Output the [X, Y] coordinate of the center of the cell containing the given text.  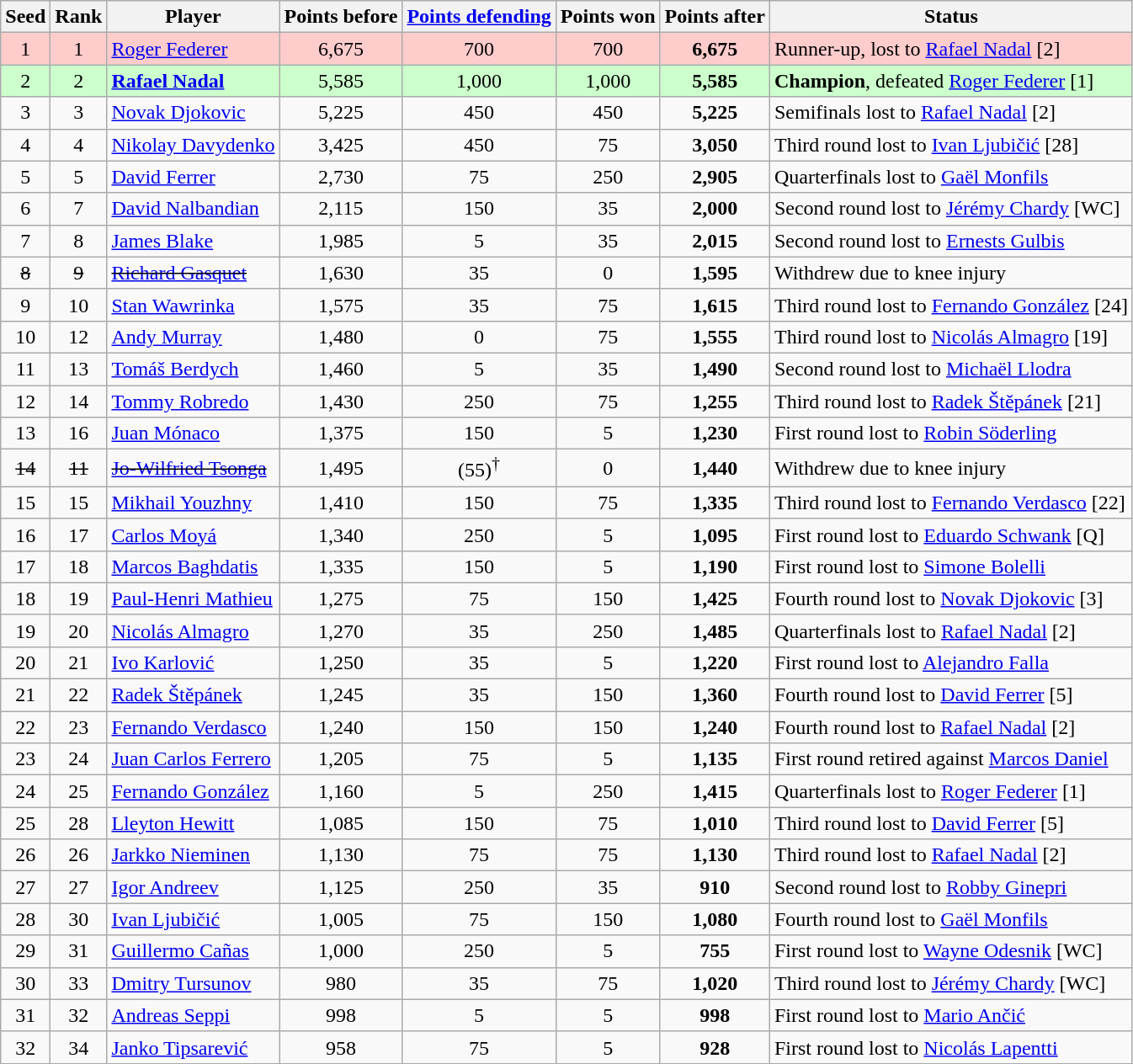
Third round lost to David Ferrer [5] [951, 823]
Igor Andreev [194, 887]
1,005 [341, 919]
2,015 [715, 241]
755 [715, 951]
1,440 [715, 468]
1,410 [341, 503]
1,125 [341, 887]
Novak Djokovic [194, 113]
1,020 [715, 983]
Nicolás Almagro [194, 630]
Jarkko Nieminen [194, 855]
Third round lost to Fernando Verdasco [22] [951, 503]
Carlos Moyá [194, 535]
Third round lost to Ivan Ljubičić [28] [951, 145]
Seed [25, 17]
1,085 [341, 823]
Semifinals lost to Rafael Nadal [2] [951, 113]
2,000 [715, 209]
Tomáš Berdych [194, 369]
1,415 [715, 791]
Juan Mónaco [194, 434]
Quarterfinals lost to Gaël Monfils [951, 177]
Roger Federer [194, 49]
1,360 [715, 695]
Fernando González [194, 791]
Runner-up, lost to Rafael Nadal [2] [951, 49]
Second round lost to Jérémy Chardy [WC] [951, 209]
1,615 [715, 305]
1,010 [715, 823]
First round lost to Simone Bolelli [951, 567]
David Ferrer [194, 177]
Mikhail Youzhny [194, 503]
910 [715, 887]
Third round lost to Rafael Nadal [2] [951, 855]
First round lost to Mario Ančić [951, 1015]
Fourth round lost to Rafael Nadal [2] [951, 727]
1,080 [715, 919]
Champion, defeated Roger Federer [1] [951, 81]
1,095 [715, 535]
First round retired against Marcos Daniel [951, 759]
928 [715, 1047]
1,575 [341, 305]
Second round lost to Robby Ginepri [951, 887]
Rafael Nadal [194, 81]
Player [194, 17]
Status [951, 17]
First round lost to Eduardo Schwank [Q] [951, 535]
1,375 [341, 434]
1,135 [715, 759]
Third round lost to Nicolás Almagro [19] [951, 337]
Lleyton Hewitt [194, 823]
3,425 [341, 145]
1,220 [715, 662]
33 [79, 983]
1,595 [715, 273]
1,245 [341, 695]
Nikolay Davydenko [194, 145]
Fernando Verdasco [194, 727]
1,270 [341, 630]
1,460 [341, 369]
2,730 [341, 177]
Second round lost to Michaël Llodra [951, 369]
1,340 [341, 535]
First round lost to Alejandro Falla [951, 662]
Second round lost to Ernests Gulbis [951, 241]
1,160 [341, 791]
Points won [608, 17]
34 [79, 1047]
958 [341, 1047]
980 [341, 983]
1,480 [341, 337]
First round lost to Wayne Odesnik [WC] [951, 951]
Juan Carlos Ferrero [194, 759]
1,230 [715, 434]
Richard Gasquet [194, 273]
Third round lost to Fernando González [24] [951, 305]
Dmitry Tursunov [194, 983]
Guillermo Cañas [194, 951]
Marcos Baghdatis [194, 567]
Ivo Karlović [194, 662]
Tommy Robredo [194, 402]
Stan Wawrinka [194, 305]
Points after [715, 17]
David Nalbandian [194, 209]
Quarterfinals lost to Rafael Nadal [2] [951, 630]
1,985 [341, 241]
1,495 [341, 468]
1,250 [341, 662]
Fourth round lost to David Ferrer [5] [951, 695]
Radek Štěpánek [194, 695]
1,485 [715, 630]
Jo-Wilfried Tsonga [194, 468]
1,490 [715, 369]
Quarterfinals lost to Roger Federer [1] [951, 791]
Points defending [479, 17]
Ivan Ljubičić [194, 919]
1,555 [715, 337]
Points before [341, 17]
2,905 [715, 177]
Janko Tipsarević [194, 1047]
Fourth round lost to Gaël Monfils [951, 919]
3,050 [715, 145]
Andreas Seppi [194, 1015]
Rank [79, 17]
1,430 [341, 402]
Third round lost to Radek Štěpánek [21] [951, 402]
First round lost to Robin Söderling [951, 434]
1,275 [341, 598]
James Blake [194, 241]
1,190 [715, 567]
1,205 [341, 759]
Paul-Henri Mathieu [194, 598]
1,255 [715, 402]
29 [25, 951]
(55)† [479, 468]
1,630 [341, 273]
Andy Murray [194, 337]
6 [25, 209]
2,115 [341, 209]
Fourth round lost to Novak Djokovic [3] [951, 598]
1,425 [715, 598]
Third round lost to Jérémy Chardy [WC] [951, 983]
First round lost to Nicolás Lapentti [951, 1047]
